From the cell containing the given text, extract its center point as [X, Y] coordinate. 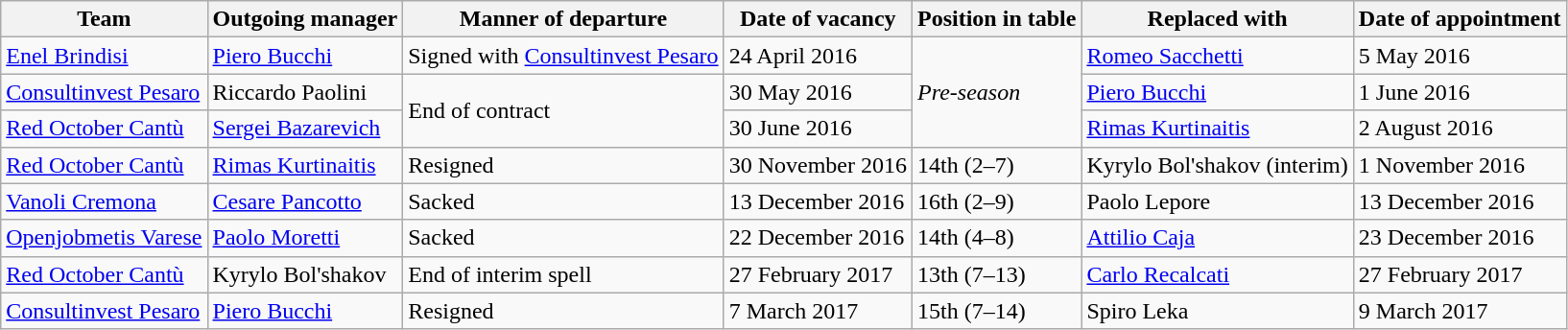
Replaced with [1217, 19]
30 May 2016 [818, 92]
Enel Brindisi [104, 56]
Kyrylo Bol'shakov (interim) [1217, 165]
1 November 2016 [1460, 165]
24 April 2016 [818, 56]
Outgoing manager [305, 19]
Team [104, 19]
Kyrylo Bol'shakov [305, 274]
End of contract [563, 110]
Romeo Sacchetti [1217, 56]
7 March 2017 [818, 311]
Pre-season [997, 92]
14th (4–8) [997, 238]
Spiro Leka [1217, 311]
2 August 2016 [1460, 129]
22 December 2016 [818, 238]
23 December 2016 [1460, 238]
Date of appointment [1460, 19]
Manner of departure [563, 19]
Riccardo Paolini [305, 92]
Sergei Bazarevich [305, 129]
Paolo Lepore [1217, 201]
Date of vacancy [818, 19]
15th (7–14) [997, 311]
Cesare Pancotto [305, 201]
30 June 2016 [818, 129]
14th (2–7) [997, 165]
Position in table [997, 19]
1 June 2016 [1460, 92]
5 May 2016 [1460, 56]
End of interim spell [563, 274]
16th (2–9) [997, 201]
Paolo Moretti [305, 238]
Openjobmetis Varese [104, 238]
13th (7–13) [997, 274]
Attilio Caja [1217, 238]
30 November 2016 [818, 165]
Signed with Consultinvest Pesaro [563, 56]
9 March 2017 [1460, 311]
Vanoli Cremona [104, 201]
Carlo Recalcati [1217, 274]
